Output the [x, y] coordinate of the center of the cell containing the given text.  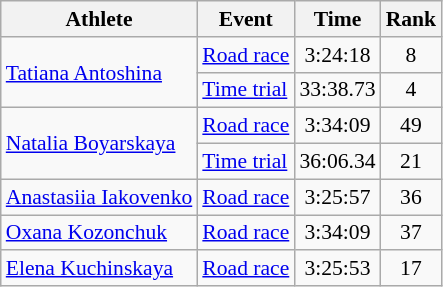
8 [412, 55]
33:38.73 [337, 90]
Athlete [100, 19]
4 [412, 90]
Natalia Boyarskaya [100, 144]
Oxana Kozonchuk [100, 233]
Time [337, 19]
21 [412, 162]
Tatiana Antoshina [100, 72]
3:25:57 [337, 197]
49 [412, 126]
17 [412, 269]
Event [246, 19]
36:06.34 [337, 162]
Elena Kuchinskaya [100, 269]
37 [412, 233]
Rank [412, 19]
36 [412, 197]
Anastasiia Iakovenko [100, 197]
3:24:18 [337, 55]
3:25:53 [337, 269]
